Provide the [x, y] coordinate of the cell's center where the given text is located.  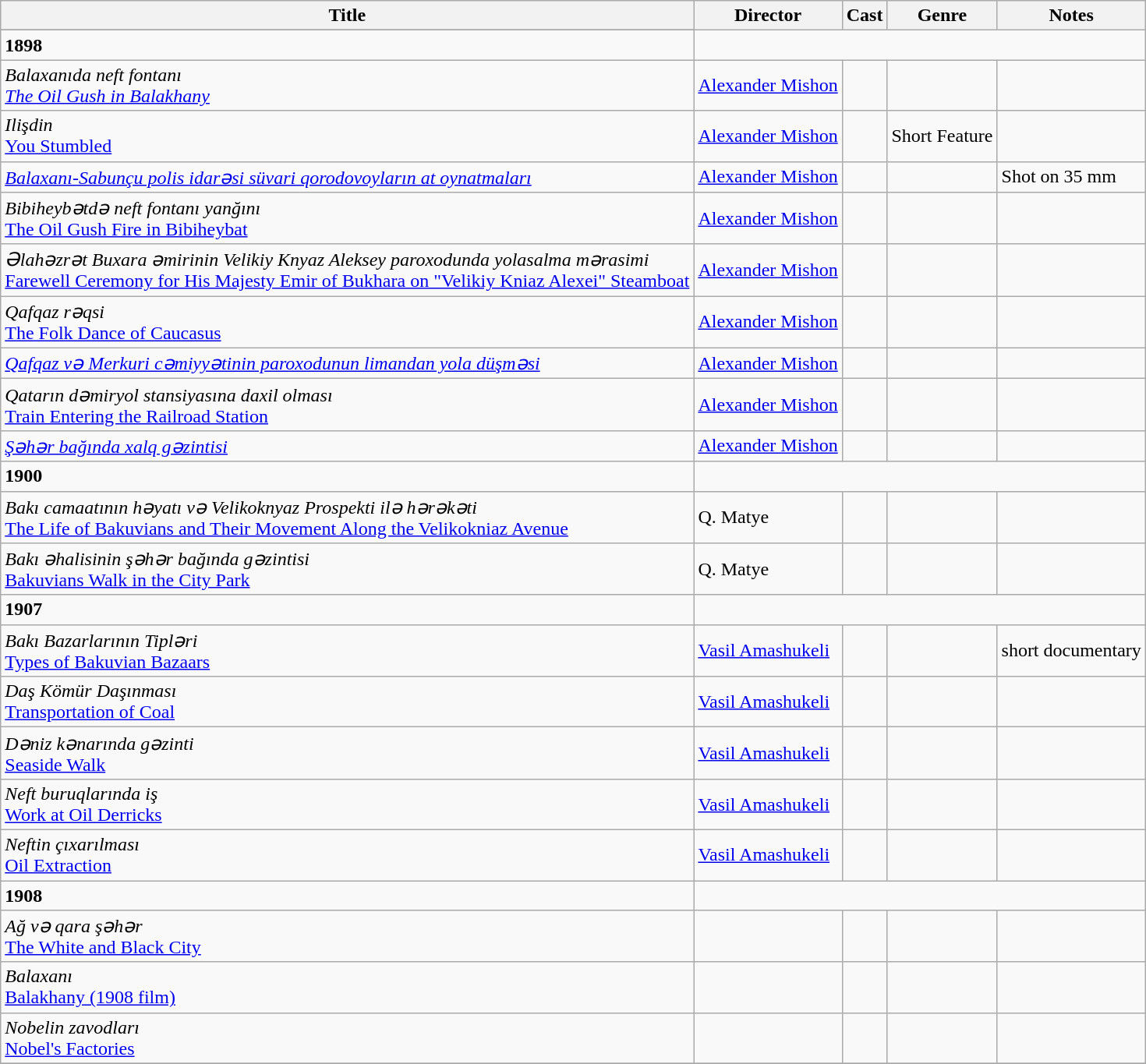
Genre [942, 16]
Shot on 35 mm [1071, 177]
1907 [348, 610]
Bakı Bazarlarının TipləriTypes of Bakuvian Bazaars [348, 650]
Director [768, 16]
Bakı əhalisinin şəhər bağında gəzintisiBakuvians Walk in the City Park [348, 569]
1900 [348, 476]
Neft buruqlarında işWork at Oil Derricks [348, 804]
Daş Kömür DaşınmasıTransportation of Coal [348, 702]
BalaxanıBalakhany (1908 film) [348, 987]
Title [348, 16]
Dəniz kənarında gəzintiSeaside Walk [348, 753]
1898 [348, 45]
Cast [865, 16]
short documentary [1071, 650]
Qatarın dəmiryol stansiyasına daxil olmasıTrain Entering the Railroad Station [348, 405]
Şəhər bağında xalq gəzintisi [348, 446]
1908 [348, 896]
Short Feature [942, 136]
Bakı camaatının həyatı və Velikoknyaz Prospekti ilə hərəkətiThe Life of Bakuvians and Their Movement Along the Velikokniaz Avenue [348, 518]
Qafqaz və Merkuri cəmiyyətinin paroxodunun limandan yola düşməsi [348, 363]
Ağ və qara şəhərThe White and Black City [348, 937]
Balaxanı-Sabunçu polis idarəsi süvari qorodovoyların at oynatmaları [348, 177]
Bibiheybətdə neft fontanı yanğınıThe Oil Gush Fire in Bibiheybat [348, 218]
Nobelin zavodlarıNobel's Factories [348, 1038]
Notes [1071, 16]
IlişdinYou Stumbled [348, 136]
Balaxanıda neft fontanıThe Oil Gush in Balakhany [348, 86]
Qafqaz rəqsiThe Folk Dance of Caucasus [348, 323]
Neftin çıxarılmasıOil Extraction [348, 854]
